Identify which cell holds the provided text, then report its [x, y] central coordinate. 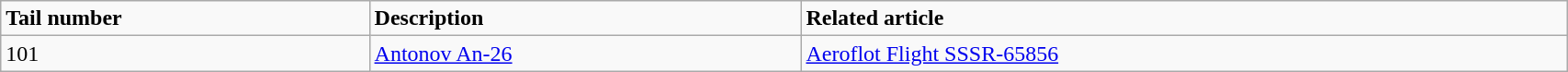
Antonov An-26 [585, 54]
Aeroflot Flight SSSR-65856 [1184, 54]
Description [585, 18]
101 [186, 54]
Tail number [186, 18]
Related article [1184, 18]
